Capture the cell that displays the provided text and extract its [x, y] central coordinate. 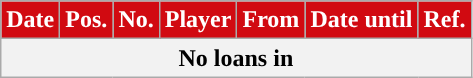
From [271, 20]
No. [136, 20]
No loans in [236, 58]
Ref. [444, 20]
Player [198, 20]
Pos. [86, 20]
Date [30, 20]
Date until [362, 20]
